Determine the (x, y) coordinate at the center of the cell enclosing the given text.  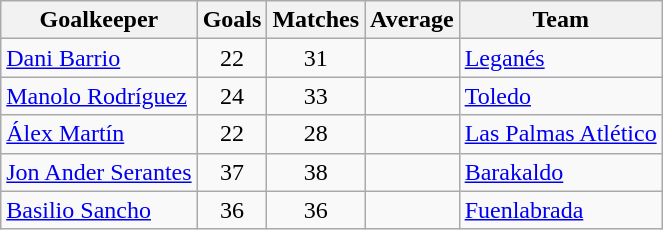
Fuenlabrada (560, 210)
Goals (232, 20)
Jon Ander Serantes (99, 172)
37 (232, 172)
Average (412, 20)
Basilio Sancho (99, 210)
Goalkeeper (99, 20)
Toledo (560, 96)
Manolo Rodríguez (99, 96)
Team (560, 20)
31 (316, 58)
Barakaldo (560, 172)
28 (316, 134)
Las Palmas Atlético (560, 134)
Dani Barrio (99, 58)
24 (232, 96)
33 (316, 96)
38 (316, 172)
Leganés (560, 58)
Álex Martín (99, 134)
Matches (316, 20)
